Output the (x, y) coordinate of the center of the cell containing the given text.  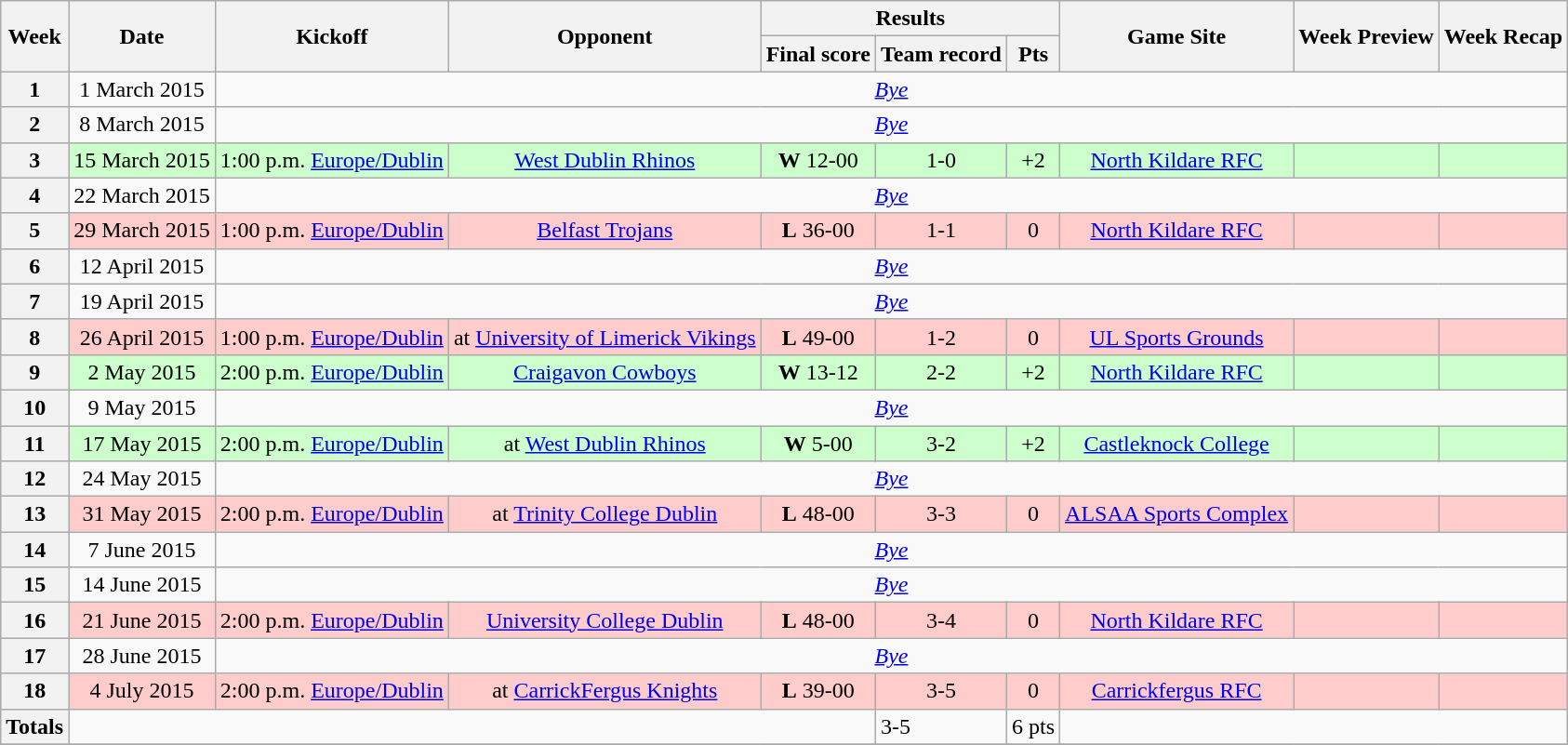
Craigavon Cowboys (605, 372)
7 (35, 301)
L 39-00 (818, 691)
W 13-12 (818, 372)
1-0 (941, 160)
4 (35, 195)
3-3 (941, 514)
9 (35, 372)
19 April 2015 (142, 301)
17 May 2015 (142, 444)
15 (35, 585)
Final score (818, 54)
2 (35, 125)
1-1 (941, 231)
Pts (1032, 54)
1 March 2015 (142, 89)
31 May 2015 (142, 514)
W 5-00 (818, 444)
16 (35, 620)
28 June 2015 (142, 656)
4 July 2015 (142, 691)
8 March 2015 (142, 125)
14 (35, 550)
West Dublin Rhinos (605, 160)
24 May 2015 (142, 479)
14 June 2015 (142, 585)
5 (35, 231)
Opponent (605, 36)
6 (35, 266)
Totals (35, 726)
21 June 2015 (142, 620)
6 pts (1032, 726)
Date (142, 36)
at University of Limerick Vikings (605, 337)
10 (35, 407)
Game Site (1177, 36)
Carrickfergus RFC (1177, 691)
Week Recap (1503, 36)
2 May 2015 (142, 372)
17 (35, 656)
11 (35, 444)
Kickoff (331, 36)
26 April 2015 (142, 337)
13 (35, 514)
Belfast Trojans (605, 231)
3-2 (941, 444)
Results (910, 19)
ALSAA Sports Complex (1177, 514)
18 (35, 691)
at CarrickFergus Knights (605, 691)
Week Preview (1367, 36)
12 April 2015 (142, 266)
12 (35, 479)
at Trinity College Dublin (605, 514)
L 36-00 (818, 231)
1 (35, 89)
29 March 2015 (142, 231)
Castleknock College (1177, 444)
2-2 (941, 372)
3 (35, 160)
22 March 2015 (142, 195)
9 May 2015 (142, 407)
7 June 2015 (142, 550)
1-2 (941, 337)
University College Dublin (605, 620)
UL Sports Grounds (1177, 337)
at West Dublin Rhinos (605, 444)
8 (35, 337)
Week (35, 36)
Team record (941, 54)
15 March 2015 (142, 160)
W 12-00 (818, 160)
3-4 (941, 620)
L 49-00 (818, 337)
